Identify which cell holds the provided text, then report its [x, y] central coordinate. 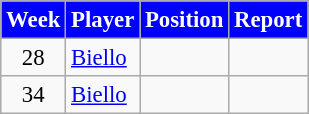
28 [34, 58]
Position [184, 20]
Player [103, 20]
Week [34, 20]
34 [34, 95]
Report [268, 20]
